Locate the cell with the specified text and output its [x, y] center coordinate. 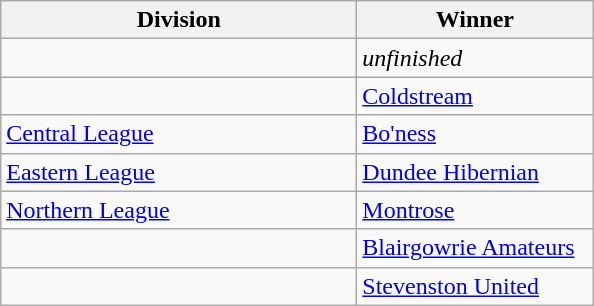
Winner [475, 20]
Blairgowrie Amateurs [475, 248]
Coldstream [475, 96]
Dundee Hibernian [475, 172]
unfinished [475, 58]
Eastern League [179, 172]
Stevenston United [475, 286]
Northern League [179, 210]
Central League [179, 134]
Bo'ness [475, 134]
Montrose [475, 210]
Division [179, 20]
